Locate the cell with the specified text and output its (X, Y) center coordinate. 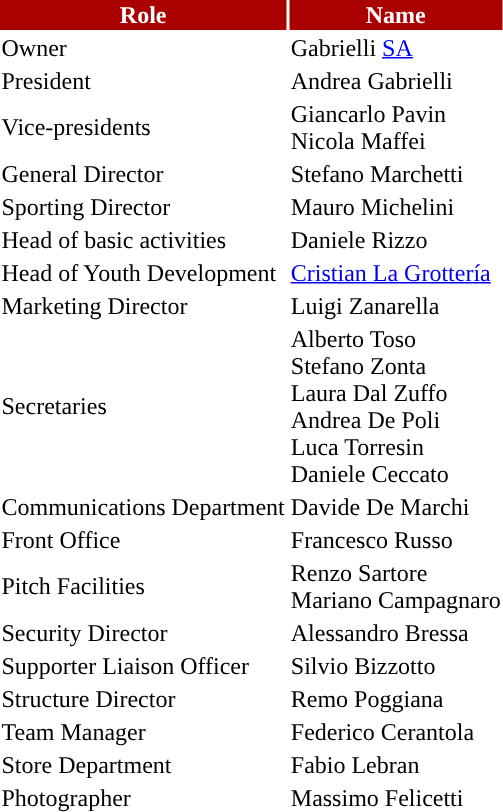
Store Department (143, 765)
Security Director (143, 633)
Fabio Lebran (396, 765)
Pitch Facilities (143, 586)
General Director (143, 174)
Davide De Marchi (396, 507)
Alessandro Bressa (396, 633)
Sporting Director (143, 207)
Federico Cerantola (396, 732)
Luigi Zanarella (396, 306)
Andrea Gabrielli (396, 81)
Daniele Rizzo (396, 240)
Front Office (143, 540)
Owner (143, 48)
Secretaries (143, 406)
President (143, 81)
Head of basic activities (143, 240)
Cristian La Grottería (396, 273)
Giancarlo Pavin Nicola Maffei (396, 128)
Team Manager (143, 732)
Alberto Toso Stefano Zonta Laura Dal Zuffo Andrea De Poli Luca Torresin Daniele Ceccato (396, 406)
Renzo Sartore Mariano Campagnaro (396, 586)
Stefano Marchetti (396, 174)
Mauro Michelini (396, 207)
Francesco Russo (396, 540)
Marketing Director (143, 306)
Head of Youth Development (143, 273)
Remo Poggiana (396, 699)
Gabrielli SA (396, 48)
Name (396, 15)
Silvio Bizzotto (396, 666)
Structure Director (143, 699)
Vice-presidents (143, 128)
Communications Department (143, 507)
Role (143, 15)
Supporter Liaison Officer (143, 666)
